Return [X, Y] of the center of cell containing provided text 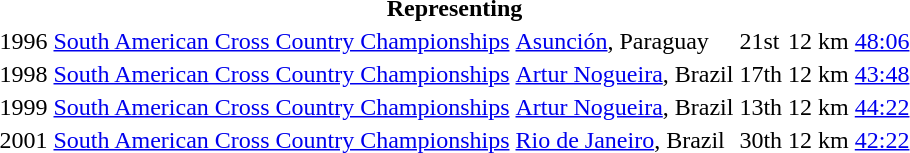
17th [761, 74]
21st [761, 41]
13th [761, 107]
Asunción, Paraguay [624, 41]
